Locate the cell with the specified text and output its (x, y) center coordinate. 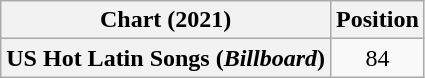
Position (378, 20)
Chart (2021) (166, 20)
US Hot Latin Songs (Billboard) (166, 58)
84 (378, 58)
